Output the [x, y] coordinate of the center of the cell containing the given text.  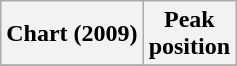
Chart (2009) [72, 34]
Peakposition [189, 34]
